Find where the given text appears and provide that cell's center as [x, y] coordinate. 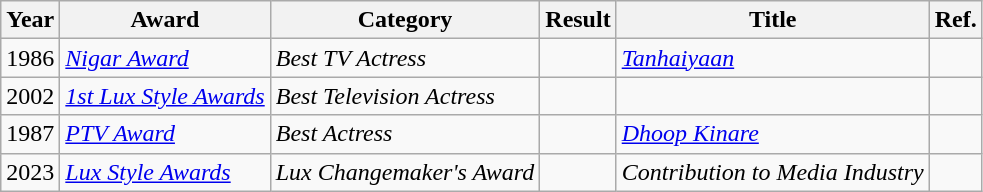
2023 [30, 172]
Best Actress [405, 134]
Category [405, 20]
Lux Changemaker's Award [405, 172]
Contribution to Media Industry [772, 172]
1986 [30, 58]
2002 [30, 96]
Ref. [956, 20]
Lux Style Awards [165, 172]
Best TV Actress [405, 58]
1987 [30, 134]
Title [772, 20]
Nigar Award [165, 58]
Dhoop Kinare [772, 134]
Award [165, 20]
Year [30, 20]
1st Lux Style Awards [165, 96]
Tanhaiyaan [772, 58]
Result [578, 20]
PTV Award [165, 134]
Best Television Actress [405, 96]
